Return the [x, y] coordinate for the center point of the cell that contains the specified text.  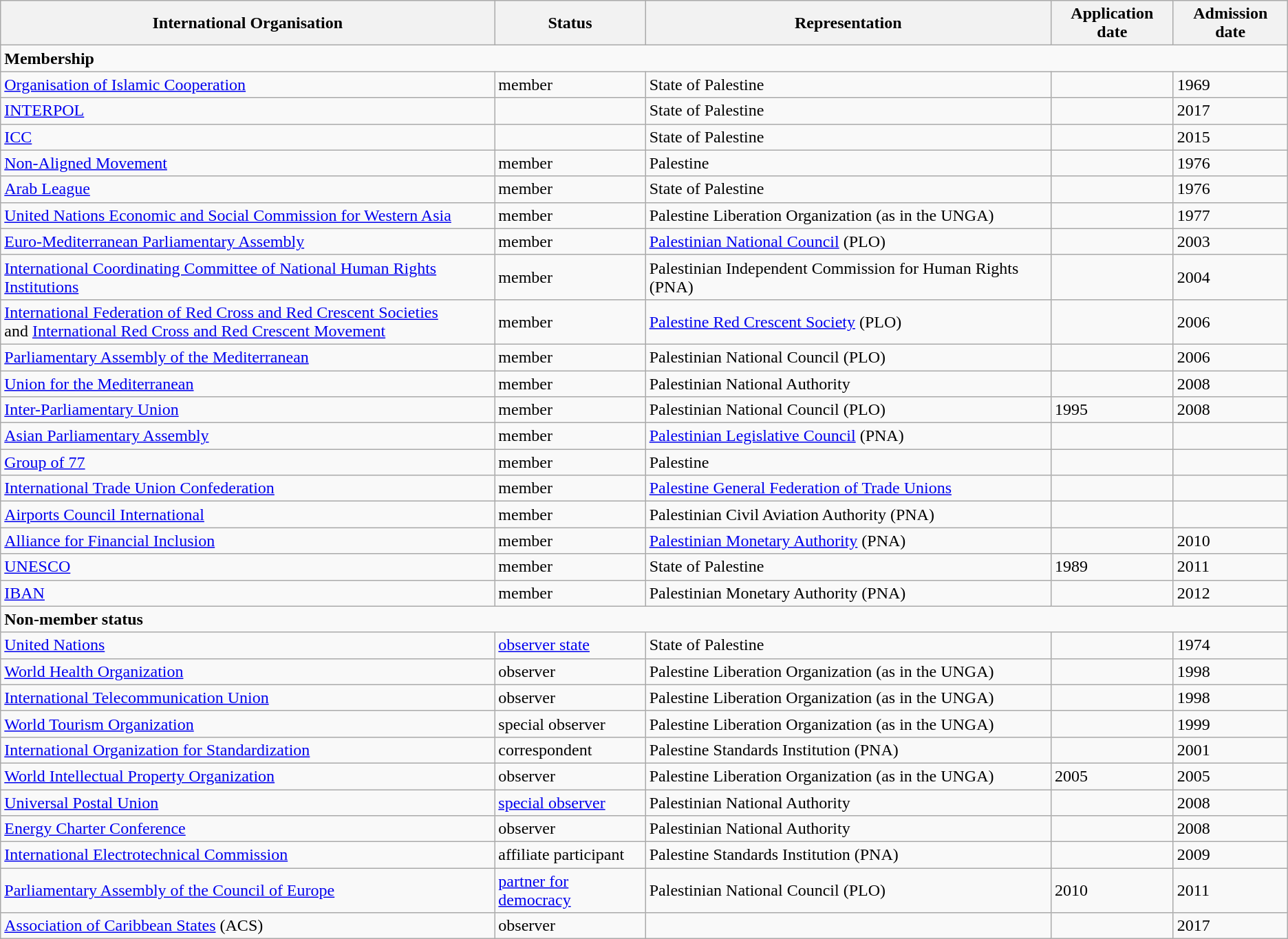
United Nations Economic and Social Commission for Western Asia [248, 215]
Non-member status [644, 619]
Representation [848, 23]
observer state [570, 645]
2009 [1230, 855]
1974 [1230, 645]
Status [570, 23]
2015 [1230, 137]
International Electrotechnical Commission [248, 855]
UNESCO [248, 567]
International Telecommunication Union [248, 698]
IBAN [248, 593]
1989 [1112, 567]
Organisation of Islamic Cooperation [248, 85]
affiliate participant [570, 855]
Group of 77 [248, 462]
International Federation of Red Cross and Red Crescent Societies and International Red Cross and Red Crescent Movement [248, 322]
Palestinian Civil Aviation Authority (PNA) [848, 515]
Parliamentary Assembly of the Council of Europe [248, 890]
Admission date [1230, 23]
Palestine Red Crescent Society (PLO) [848, 322]
2004 [1230, 277]
International Coordinating Committee of National Human Rights Institutions [248, 277]
Asian Parliamentary Assembly [248, 436]
2012 [1230, 593]
Palestine General Federation of Trade Unions [848, 488]
International Trade Union Confederation [248, 488]
International Organisation [248, 23]
World Tourism Organization [248, 724]
Palestinian Legislative Council (PNA) [848, 436]
Application date [1112, 23]
2003 [1230, 241]
Non-Aligned Movement [248, 163]
Arab League [248, 189]
Energy Charter Conference [248, 829]
Airports Council International [248, 515]
INTERPOL [248, 111]
partner for democracy [570, 890]
World Health Organization [248, 671]
1977 [1230, 215]
1969 [1230, 85]
2001 [1230, 750]
Inter-Parliamentary Union [248, 410]
Union for the Mediterranean [248, 383]
World Intellectual Property Organization [248, 776]
Palestinian Independent Commission for Human Rights (PNA) [848, 277]
Alliance for Financial Inclusion [248, 541]
Parliamentary Assembly of the Mediterranean [248, 357]
1995 [1112, 410]
ICC [248, 137]
Euro-Mediterranean Parliamentary Assembly [248, 241]
Membership [644, 58]
International Organization for Standardization [248, 750]
Universal Postal Union [248, 803]
correspondent [570, 750]
1999 [1230, 724]
United Nations [248, 645]
Association of Caribbean States (ACS) [248, 926]
